Detect which cell encompasses the target text, then output its [X, Y] center coordinate. 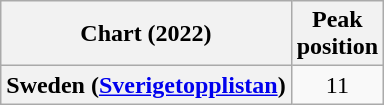
11 [337, 85]
Chart (2022) [146, 34]
Peakposition [337, 34]
Sweden (Sverigetopplistan) [146, 85]
